Pinpoint the cell where the given text exists, returning its (X, Y) midpoint coordinate. 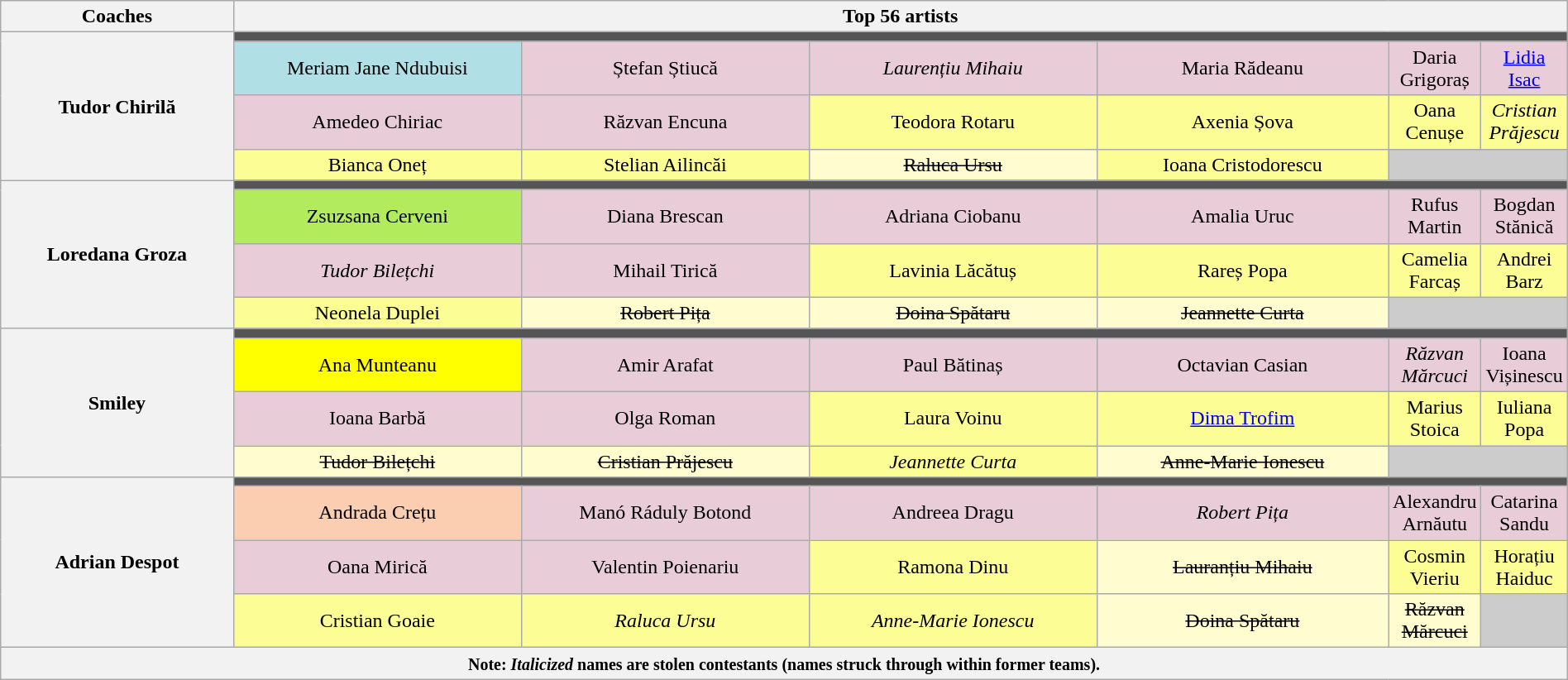
Iuliana Popa (1524, 419)
Camelia Farcaș (1435, 270)
Răzvan Encuna (665, 122)
Neonela Duplei (377, 313)
Andreea Dragu (953, 513)
Octavian Casian (1242, 364)
Adriana Ciobanu (953, 217)
Cosmin Vieriu (1435, 567)
Olga Roman (665, 419)
Ioana Cristodorescu (1242, 165)
Coaches (117, 17)
Rufus Martin (1435, 217)
Meriam Jane Ndubuisi (377, 68)
Amalia Uruc (1242, 217)
Tudor Chirilă (117, 106)
Teodora Rotaru (953, 122)
Dima Trofim (1242, 419)
Laura Voinu (953, 419)
Lavinia Lăcătuș (953, 270)
Andrei Barz (1524, 270)
Catarina Sandu (1524, 513)
Bianca Oneț (377, 165)
Maria Rădeanu (1242, 68)
Stelian Ailincăi (665, 165)
Top 56 artists (900, 17)
Axenia Șova (1242, 122)
Laurențiu Mihaiu (953, 68)
Ana Munteanu (377, 364)
Loredana Groza (117, 255)
Horațiu Haiduc (1524, 567)
Amedeo Chiriac (377, 122)
Andrada Crețu (377, 513)
Alexandru Arnăutu (1435, 513)
Manó Ráduly Botond (665, 513)
Ramona Dinu (953, 567)
Lidia Isac (1524, 68)
Cristian Goaie (377, 620)
Note: Italicized names are stolen contestants (names struck through within former teams). (784, 663)
Diana Brescan (665, 217)
Ioana Vișinescu (1524, 364)
Daria Grigoraș (1435, 68)
Oana Mirică (377, 567)
Smiley (117, 402)
Mihail Tirică (665, 270)
Ioana Barbă (377, 419)
Zsuzsana Cerveni (377, 217)
Lauranțiu Mihaiu (1242, 567)
Adrian Despot (117, 563)
Valentin Poienariu (665, 567)
Marius Stoica (1435, 419)
Amir Arafat (665, 364)
Bogdan Stănică (1524, 217)
Oana Cenușe (1435, 122)
Ștefan Știucă (665, 68)
Paul Bătinaș (953, 364)
Rareș Popa (1242, 270)
